Extract the (x, y) coordinate from the center of the cell holding the provided text.  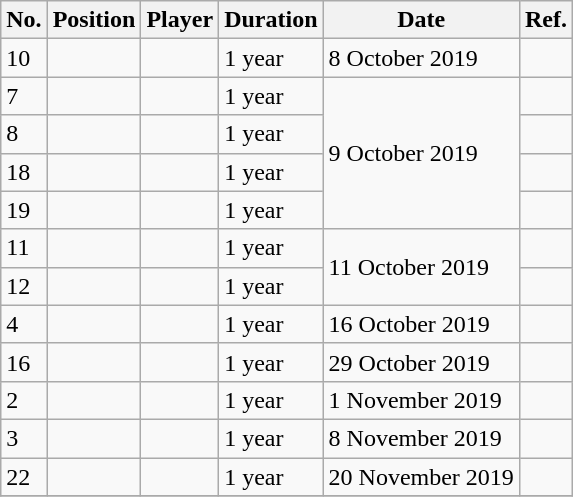
3 (24, 438)
16 October 2019 (421, 324)
18 (24, 172)
19 (24, 210)
Duration (271, 20)
10 (24, 58)
20 November 2019 (421, 477)
8 November 2019 (421, 438)
8 (24, 134)
Ref. (546, 20)
1 November 2019 (421, 400)
16 (24, 362)
Player (180, 20)
9 October 2019 (421, 153)
11 (24, 248)
22 (24, 477)
29 October 2019 (421, 362)
2 (24, 400)
12 (24, 286)
11 October 2019 (421, 267)
Date (421, 20)
8 October 2019 (421, 58)
No. (24, 20)
4 (24, 324)
Position (94, 20)
7 (24, 96)
